Detect which cell encompasses the target text, then output its [X, Y] center coordinate. 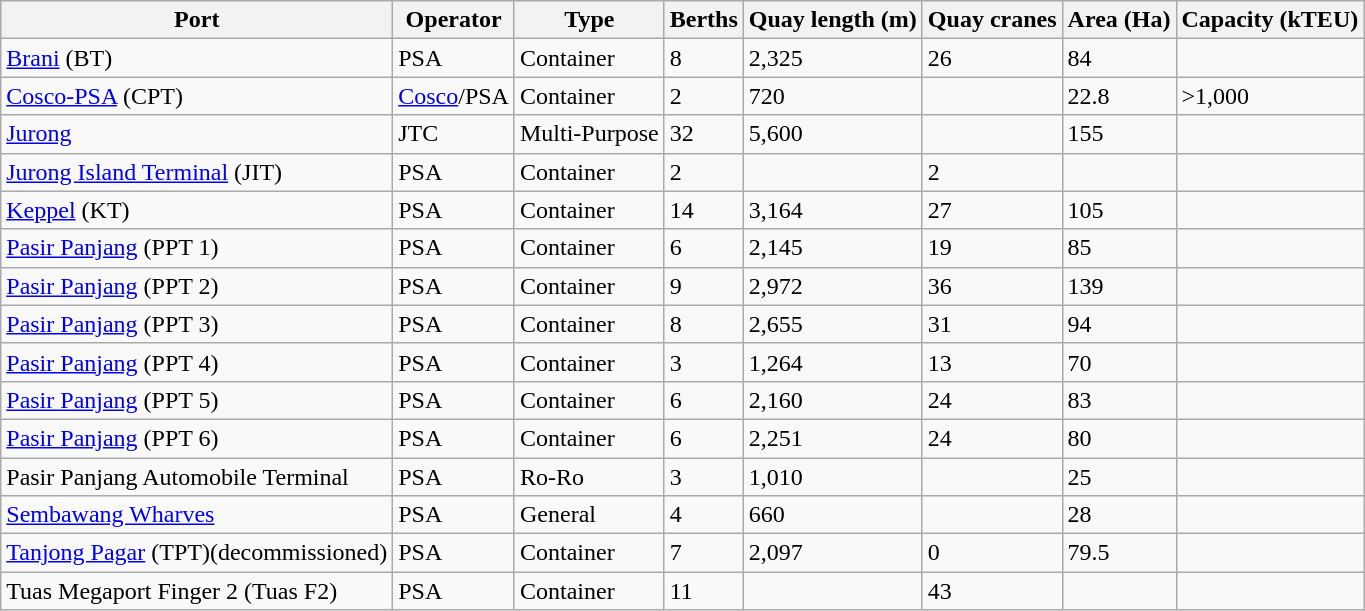
Jurong [197, 134]
70 [1119, 362]
43 [992, 591]
2,160 [832, 400]
Tuas Megaport Finger 2 (Tuas F2) [197, 591]
5,600 [832, 134]
1,010 [832, 477]
27 [992, 210]
Capacity (kTEU) [1270, 20]
7 [704, 553]
155 [1119, 134]
Pasir Panjang (PPT 2) [197, 286]
13 [992, 362]
Pasir Panjang (PPT 4) [197, 362]
Ro-Ro [589, 477]
Berths [704, 20]
660 [832, 515]
11 [704, 591]
14 [704, 210]
Jurong Island Terminal (JIT) [197, 172]
9 [704, 286]
Keppel (KT) [197, 210]
Area (Ha) [1119, 20]
>1,000 [1270, 96]
4 [704, 515]
31 [992, 324]
84 [1119, 58]
2,325 [832, 58]
Port [197, 20]
105 [1119, 210]
139 [1119, 286]
2,251 [832, 438]
Operator [454, 20]
0 [992, 553]
Multi-Purpose [589, 134]
Cosco-PSA (CPT) [197, 96]
Pasir Panjang Automobile Terminal [197, 477]
28 [1119, 515]
3,164 [832, 210]
36 [992, 286]
JTC [454, 134]
Quay cranes [992, 20]
Cosco/PSA [454, 96]
19 [992, 248]
94 [1119, 324]
720 [832, 96]
Quay length (m) [832, 20]
80 [1119, 438]
Pasir Panjang (PPT 3) [197, 324]
Brani (BT) [197, 58]
2,972 [832, 286]
Tanjong Pagar (TPT)(decommissioned) [197, 553]
1,264 [832, 362]
2,655 [832, 324]
79.5 [1119, 553]
2,145 [832, 248]
25 [1119, 477]
85 [1119, 248]
22.8 [1119, 96]
General [589, 515]
26 [992, 58]
2,097 [832, 553]
83 [1119, 400]
Sembawang Wharves [197, 515]
Pasir Panjang (PPT 5) [197, 400]
32 [704, 134]
Pasir Panjang (PPT 6) [197, 438]
Pasir Panjang (PPT 1) [197, 248]
Type [589, 20]
